For the text-containing cell, return its midpoint in (X, Y) coordinate format. 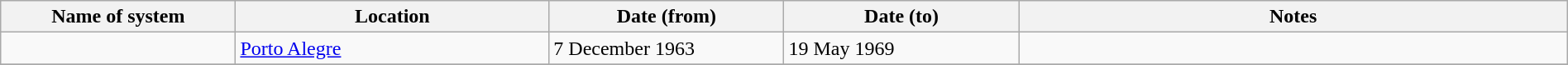
7 December 1963 (667, 48)
Date (from) (667, 17)
Date (to) (901, 17)
Name of system (118, 17)
Location (392, 17)
Notes (1293, 17)
19 May 1969 (901, 48)
Porto Alegre (392, 48)
